Provide the [X, Y] coordinate of the cell's center where the given text is located.  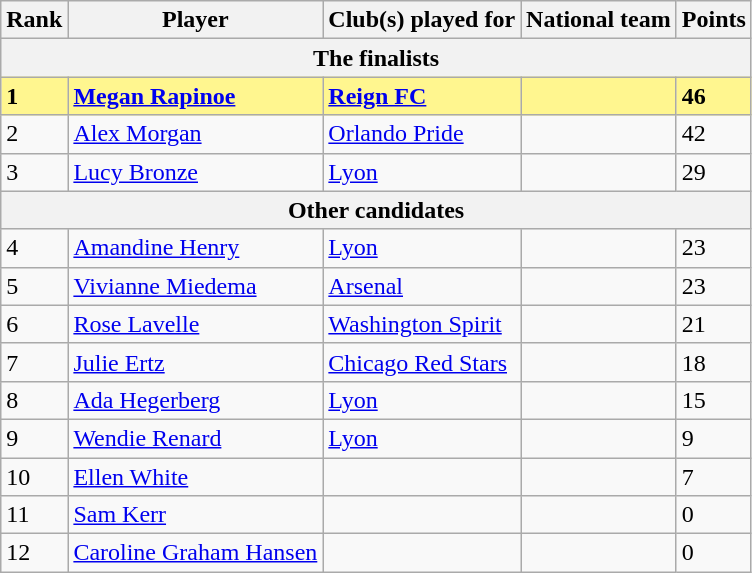
2 [34, 134]
Rank [34, 20]
Rose Lavelle [196, 324]
Alex Morgan [196, 134]
Club(s) played for [422, 20]
29 [714, 172]
Ellen White [196, 477]
4 [34, 248]
Reign FC [422, 96]
12 [34, 553]
Amandine Henry [196, 248]
15 [714, 400]
Wendie Renard [196, 438]
5 [34, 286]
The finalists [376, 58]
Caroline Graham Hansen [196, 553]
11 [34, 515]
3 [34, 172]
Ada Hegerberg [196, 400]
Arsenal [422, 286]
Lucy Bronze [196, 172]
Points [714, 20]
Chicago Red Stars [422, 362]
Washington Spirit [422, 324]
6 [34, 324]
Sam Kerr [196, 515]
18 [714, 362]
Vivianne Miedema [196, 286]
21 [714, 324]
Player [196, 20]
42 [714, 134]
1 [34, 96]
46 [714, 96]
Orlando Pride [422, 134]
Megan Rapinoe [196, 96]
Julie Ertz [196, 362]
10 [34, 477]
National team [599, 20]
8 [34, 400]
Other candidates [376, 210]
